Provide the [x, y] coordinate of the cell's center where the given text is located.  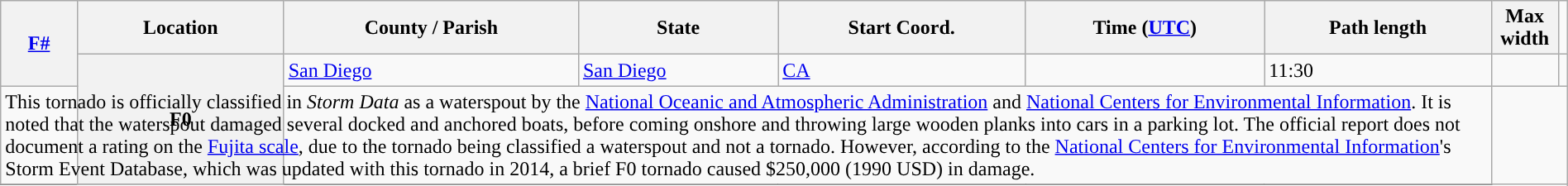
CA [901, 70]
Max width [1525, 28]
11:30 [1378, 70]
Start Coord. [901, 28]
F# [40, 43]
Location [180, 28]
Path length [1378, 28]
Time (UTC) [1145, 28]
F0 [180, 119]
State [678, 28]
County / Parish [431, 28]
